Search for the cell housing the specified text and yield its [X, Y] center coordinate. 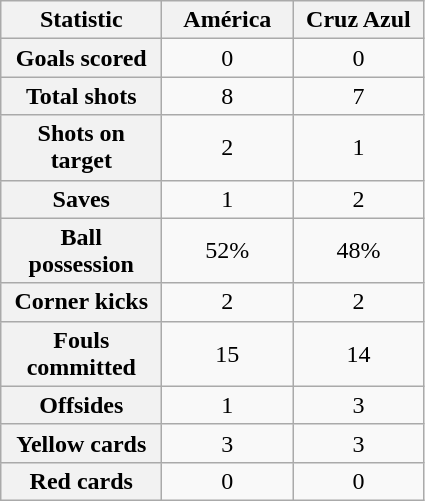
Fouls committed [82, 354]
48% [358, 250]
Red cards [82, 481]
América [228, 20]
Yellow cards [82, 443]
Ball possession [82, 250]
14 [358, 354]
52% [228, 250]
Cruz Azul [358, 20]
Saves [82, 199]
Goals scored [82, 58]
Corner kicks [82, 302]
8 [228, 96]
Statistic [82, 20]
Shots on target [82, 148]
Offsides [82, 405]
7 [358, 96]
Total shots [82, 96]
15 [228, 354]
